Determine the (X, Y) coordinate at the center of the cell enclosing the given text.  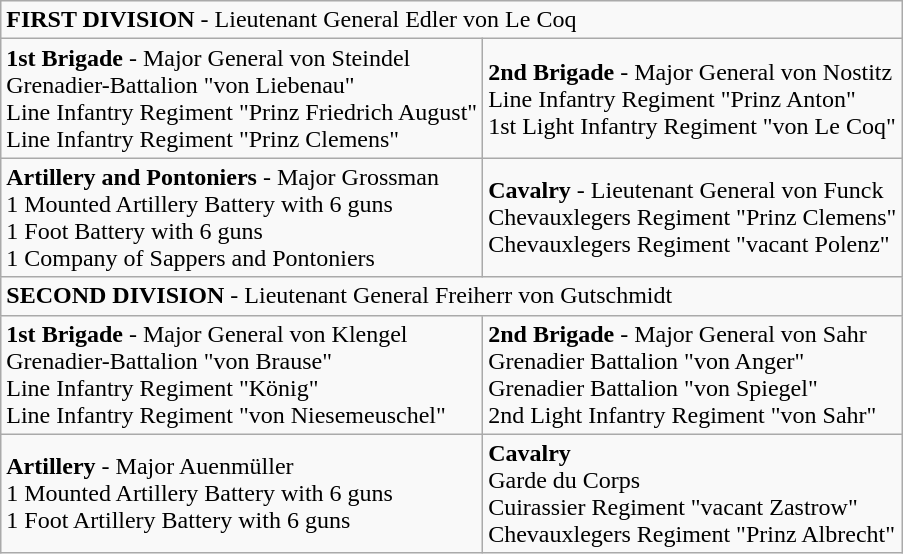
Artillery - Major Auenmüller1 Mounted Artillery Battery with 6 guns1 Foot Artillery Battery with 6 guns (242, 494)
SECOND DIVISION - Lieutenant General Freiherr von Gutschmidt (452, 296)
2nd Brigade - Major General von NostitzLine Infantry Regiment "Prinz Anton"1st Light Infantry Regiment "von Le Coq" (692, 98)
Cavalry - Lieutenant General von FunckChevauxlegers Regiment "Prinz Clemens"Chevauxlegers Regiment "vacant Polenz" (692, 218)
FIRST DIVISION - Lieutenant General Edler von Le Coq (452, 20)
2nd Brigade - Major General von SahrGrenadier Battalion "von Anger"Grenadier Battalion "von Spiegel"2nd Light Infantry Regiment "von Sahr" (692, 374)
1st Brigade - Major General von KlengelGrenadier-Battalion "von Brause"Line Infantry Regiment "König"Line Infantry Regiment "von Niesemeuschel" (242, 374)
Artillery and Pontoniers - Major Grossman1 Mounted Artillery Battery with 6 guns1 Foot Battery with 6 guns1 Company of Sappers and Pontoniers (242, 218)
CavalryGarde du CorpsCuirassier Regiment "vacant Zastrow"Chevauxlegers Regiment "Prinz Albrecht" (692, 494)
